Scan for the cell matching the given text and deliver its (x, y) coordinate at center. 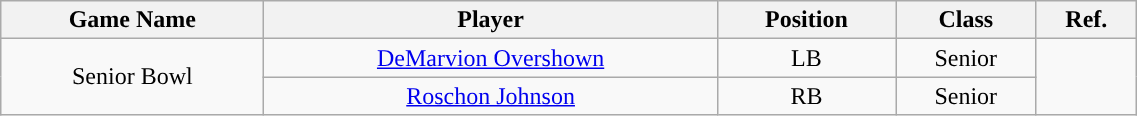
DeMarvion Overshown (490, 58)
Game Name (132, 20)
Player (490, 20)
Class (966, 20)
Roschon Johnson (490, 96)
Ref. (1086, 20)
Senior Bowl (132, 77)
RB (806, 96)
LB (806, 58)
Position (806, 20)
